Output the (x, y) coordinate of the center of the cell containing the given text.  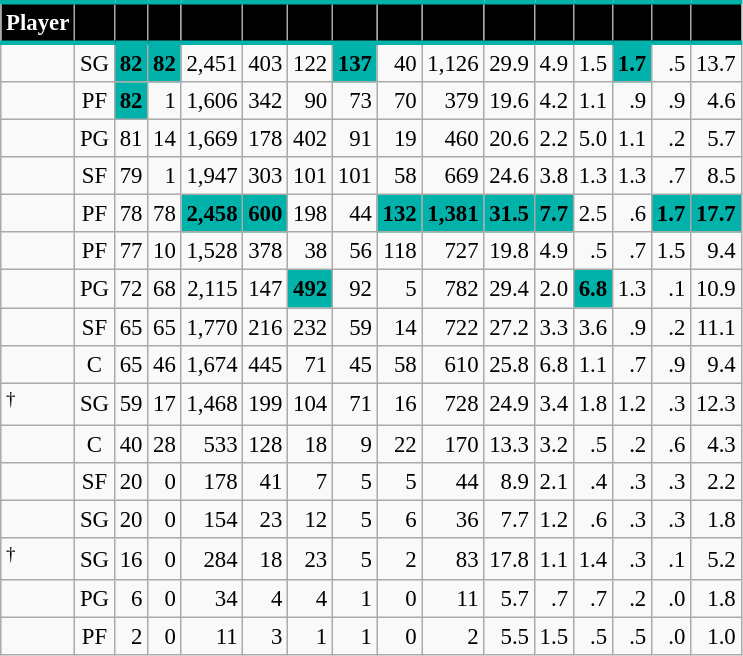
137 (354, 62)
1,126 (453, 62)
70 (400, 101)
83 (453, 559)
1,770 (212, 327)
19.6 (509, 101)
2,458 (212, 214)
2,451 (212, 62)
34 (212, 599)
46 (164, 364)
8.5 (716, 176)
492 (310, 289)
24.6 (509, 176)
17.7 (716, 214)
41 (266, 482)
22 (400, 444)
1,528 (212, 251)
104 (310, 404)
232 (310, 327)
12.3 (716, 404)
1.4 (592, 559)
379 (453, 101)
3.4 (554, 404)
132 (400, 214)
19 (400, 139)
128 (266, 444)
198 (310, 214)
1,674 (212, 364)
10.9 (716, 289)
1,468 (212, 404)
2.5 (592, 214)
3.8 (554, 176)
29.9 (509, 62)
669 (453, 176)
402 (310, 139)
72 (130, 289)
Player (38, 22)
81 (130, 139)
8.9 (509, 482)
533 (212, 444)
460 (453, 139)
170 (453, 444)
782 (453, 289)
24.9 (509, 404)
403 (266, 62)
118 (400, 251)
17.8 (509, 559)
303 (266, 176)
4.6 (716, 101)
19.8 (509, 251)
3.2 (554, 444)
1,606 (212, 101)
17 (164, 404)
154 (212, 519)
284 (212, 559)
38 (310, 251)
3.3 (554, 327)
90 (310, 101)
13.3 (509, 444)
342 (266, 101)
91 (354, 139)
29.4 (509, 289)
4.2 (554, 101)
27.2 (509, 327)
56 (354, 251)
5.0 (592, 139)
378 (266, 251)
1.0 (716, 637)
79 (130, 176)
68 (164, 289)
2.0 (554, 289)
3 (266, 637)
727 (453, 251)
12 (310, 519)
728 (453, 404)
199 (266, 404)
122 (310, 62)
4.3 (716, 444)
722 (453, 327)
28 (164, 444)
36 (453, 519)
11.1 (716, 327)
445 (266, 364)
10 (164, 251)
610 (453, 364)
600 (266, 214)
9 (354, 444)
7 (310, 482)
147 (266, 289)
5.2 (716, 559)
1,947 (212, 176)
2.1 (554, 482)
73 (354, 101)
31.5 (509, 214)
1,381 (453, 214)
3.6 (592, 327)
5.5 (509, 637)
92 (354, 289)
77 (130, 251)
45 (354, 364)
25.8 (509, 364)
2,115 (212, 289)
1,669 (212, 139)
13.7 (716, 62)
20.6 (509, 139)
216 (266, 327)
.4 (592, 482)
